Capture the cell that displays the provided text and extract its [X, Y] central coordinate. 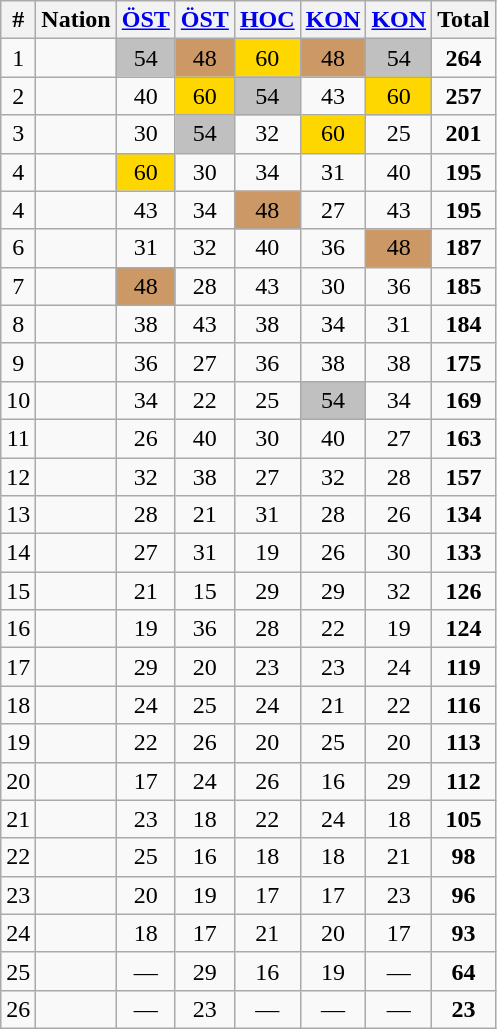
133 [464, 553]
134 [464, 515]
7 [18, 286]
105 [464, 819]
11 [18, 438]
HOC [267, 20]
175 [464, 362]
119 [464, 667]
187 [464, 248]
93 [464, 933]
10 [18, 400]
9 [18, 362]
13 [18, 515]
2 [18, 96]
185 [464, 286]
# [18, 20]
12 [18, 477]
Total [464, 20]
184 [464, 324]
98 [464, 857]
124 [464, 629]
157 [464, 477]
264 [464, 58]
163 [464, 438]
Nation [76, 20]
126 [464, 591]
96 [464, 895]
8 [18, 324]
1 [18, 58]
257 [464, 96]
112 [464, 781]
3 [18, 134]
6 [18, 248]
201 [464, 134]
64 [464, 971]
169 [464, 400]
14 [18, 553]
113 [464, 743]
116 [464, 705]
